Scan for the cell matching the given text and deliver its (X, Y) coordinate at center. 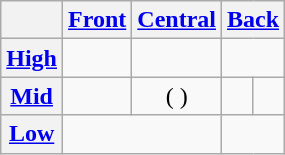
Back (254, 20)
Mid (32, 96)
Front (98, 20)
Central (177, 20)
Low (32, 134)
High (32, 58)
( ) (177, 96)
